Identify which cell holds the provided text, then report its (x, y) central coordinate. 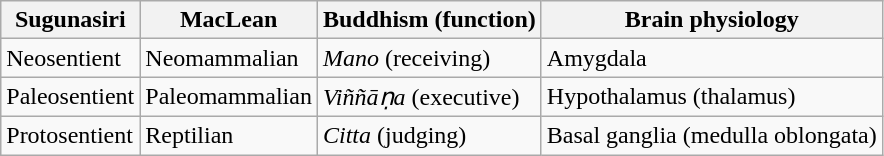
Mano (receiving) (429, 58)
Neosentient (70, 58)
Buddhism (function) (429, 20)
Amygdala (712, 58)
Hypothalamus (thalamus) (712, 97)
Paleosentient (70, 97)
Reptilian (229, 135)
Viññāṇa (executive) (429, 97)
Basal ganglia (medulla oblongata) (712, 135)
Protosentient (70, 135)
Brain physiology (712, 20)
Neomammalian (229, 58)
Sugunasiri (70, 20)
MacLean (229, 20)
Paleomammalian (229, 97)
Citta (judging) (429, 135)
